Identify which cell holds the provided text, then report its [X, Y] central coordinate. 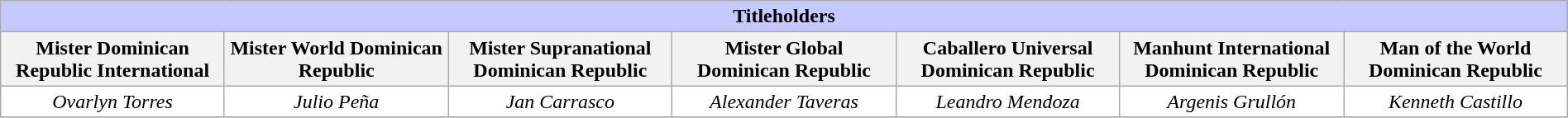
Manhunt International Dominican Republic [1232, 59]
Jan Carrasco [561, 101]
Mister World Dominican Republic [336, 59]
Alexander Taveras [784, 101]
Mister Dominican Republic International [112, 59]
Caballero Universal Dominican Republic [1007, 59]
Mister Global Dominican Republic [784, 59]
Argenis Grullón [1232, 101]
Leandro Mendoza [1007, 101]
Titleholders [784, 17]
Julio Peña [336, 101]
Man of the World Dominican Republic [1456, 59]
Mister Supranational Dominican Republic [561, 59]
Kenneth Castillo [1456, 101]
Ovarlyn Torres [112, 101]
